Output the [X, Y] coordinate of the center of the cell containing the given text.  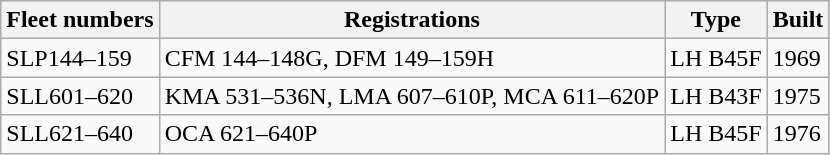
1976 [798, 134]
Fleet numbers [80, 20]
OCA 621–640P [412, 134]
SLP144–159 [80, 58]
SLL621–640 [80, 134]
1969 [798, 58]
KMA 531–536N, LMA 607–610P, MCA 611–620P [412, 96]
1975 [798, 96]
SLL601–620 [80, 96]
Type [716, 20]
LH B43F [716, 96]
Registrations [412, 20]
Built [798, 20]
CFM 144–148G, DFM 149–159H [412, 58]
